Identify which cell holds the provided text, then report its [x, y] central coordinate. 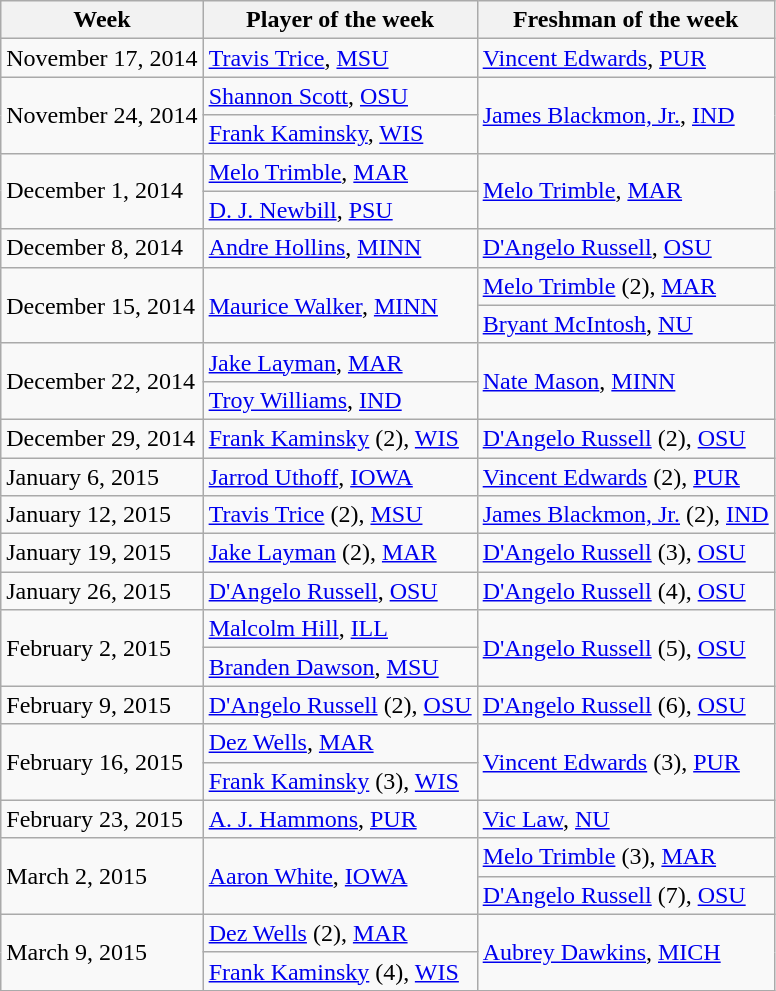
Vincent Edwards (3), PUR [626, 762]
Maurice Walker, MINN [340, 305]
December 8, 2014 [102, 248]
Troy Williams, IND [340, 400]
Jake Layman (2), MAR [340, 553]
Malcolm Hill, ILL [340, 629]
Vincent Edwards (2), PUR [626, 477]
February 9, 2015 [102, 705]
D'Angelo Russell (5), OSU [626, 648]
Travis Trice (2), MSU [340, 515]
March 2, 2015 [102, 876]
November 24, 2014 [102, 115]
Travis Trice, MSU [340, 58]
Nate Mason, MINN [626, 381]
Melo Trimble (3), MAR [626, 857]
Player of the week [340, 20]
December 29, 2014 [102, 438]
Jarrod Uthoff, IOWA [340, 477]
James Blackmon, Jr., IND [626, 115]
Frank Kaminsky, WIS [340, 134]
D'Angelo Russell (6), OSU [626, 705]
February 16, 2015 [102, 762]
Andre Hollins, MINN [340, 248]
December 22, 2014 [102, 381]
March 9, 2015 [102, 952]
D. J. Newbill, PSU [340, 210]
James Blackmon, Jr. (2), IND [626, 515]
December 15, 2014 [102, 305]
D'Angelo Russell (7), OSU [626, 895]
January 26, 2015 [102, 591]
November 17, 2014 [102, 58]
Vincent Edwards, PUR [626, 58]
Shannon Scott, OSU [340, 96]
D'Angelo Russell (3), OSU [626, 553]
Aubrey Dawkins, MICH [626, 952]
Frank Kaminsky (4), WIS [340, 971]
January 12, 2015 [102, 515]
Freshman of the week [626, 20]
January 19, 2015 [102, 553]
Branden Dawson, MSU [340, 667]
Week [102, 20]
February 23, 2015 [102, 819]
February 2, 2015 [102, 648]
Dez Wells, MAR [340, 743]
D'Angelo Russell (4), OSU [626, 591]
December 1, 2014 [102, 191]
Aaron White, IOWA [340, 876]
Melo Trimble (2), MAR [626, 286]
January 6, 2015 [102, 477]
A. J. Hammons, PUR [340, 819]
Frank Kaminsky (3), WIS [340, 781]
Frank Kaminsky (2), WIS [340, 438]
Bryant McIntosh, NU [626, 324]
Jake Layman, MAR [340, 362]
Vic Law, NU [626, 819]
Dez Wells (2), MAR [340, 933]
